For the text-containing cell, return its midpoint in (X, Y) coordinate format. 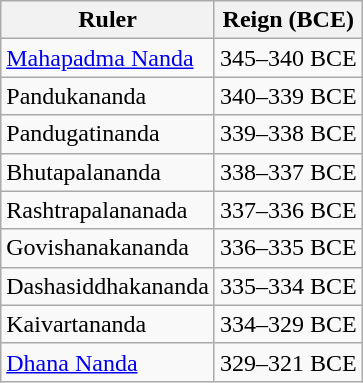
Kaivartananda (108, 324)
329–321 BCE (288, 362)
Pandugatinanda (108, 134)
Mahapadma Nanda (108, 58)
Dhana Nanda (108, 362)
Reign (BCE) (288, 20)
Dashasiddhakananda (108, 286)
Ruler (108, 20)
335–334 BCE (288, 286)
338–337 BCE (288, 172)
Pandukananda (108, 96)
Govishanakananda (108, 248)
334–329 BCE (288, 324)
Bhutapalananda (108, 172)
345–340 BCE (288, 58)
337–336 BCE (288, 210)
339–338 BCE (288, 134)
Rashtrapalananada (108, 210)
336–335 BCE (288, 248)
340–339 BCE (288, 96)
